Pinpoint the cell where the given text exists, returning its [X, Y] midpoint coordinate. 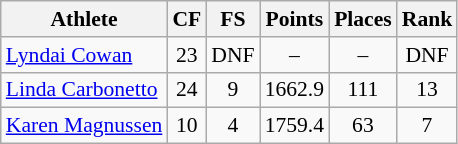
Karen Magnussen [84, 126]
Lyndai Cowan [84, 55]
Rank [428, 19]
13 [428, 90]
1759.4 [294, 126]
4 [232, 126]
10 [186, 126]
CF [186, 19]
Points [294, 19]
23 [186, 55]
Places [363, 19]
7 [428, 126]
24 [186, 90]
63 [363, 126]
Linda Carbonetto [84, 90]
111 [363, 90]
FS [232, 19]
1662.9 [294, 90]
9 [232, 90]
Athlete [84, 19]
